Pinpoint the cell where the given text exists, returning its [X, Y] midpoint coordinate. 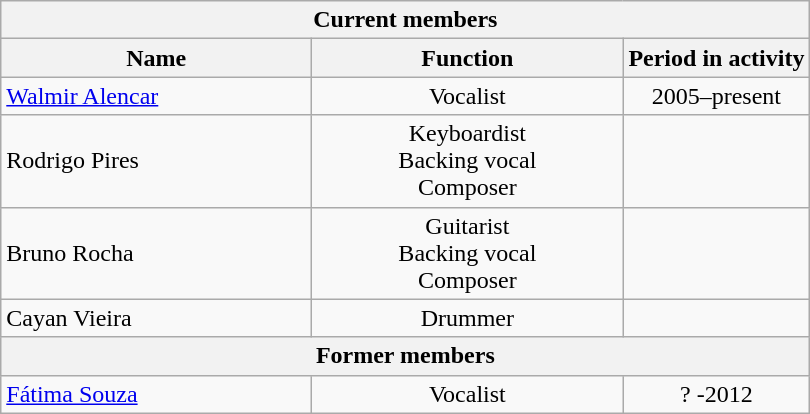
Name [156, 58]
Cayan Vieira [156, 318]
Former members [406, 356]
Current members [406, 20]
Period in activity [716, 58]
Guitarist Backing vocal Composer [468, 253]
Walmir Alencar [156, 96]
2005–present [716, 96]
Drummer [468, 318]
? -2012 [716, 394]
Keyboardist Backing vocal Composer [468, 161]
Bruno Rocha [156, 253]
Fátima Souza [156, 394]
Rodrigo Pires [156, 161]
Function [468, 58]
